Detect which cell encompasses the target text, then output its [x, y] center coordinate. 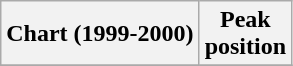
Peakposition [245, 34]
Chart (1999-2000) [100, 34]
